Pinpoint the cell where the given text exists, returning its (X, Y) midpoint coordinate. 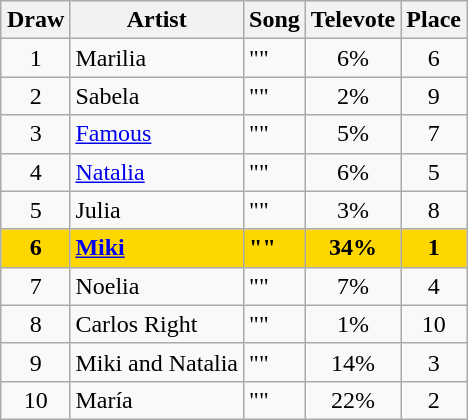
Carlos Right (157, 324)
Place (434, 20)
Marilia (157, 58)
Draw (35, 20)
34% (352, 248)
María (157, 400)
Song (275, 20)
Famous (157, 134)
Artist (157, 20)
Miki (157, 248)
Natalia (157, 172)
7% (352, 286)
2% (352, 96)
Miki and Natalia (157, 362)
Julia (157, 210)
3% (352, 210)
Sabela (157, 96)
1% (352, 324)
Noelia (157, 286)
22% (352, 400)
14% (352, 362)
5% (352, 134)
Televote (352, 20)
